Determine the (X, Y) coordinate at the center of the cell enclosing the given text.  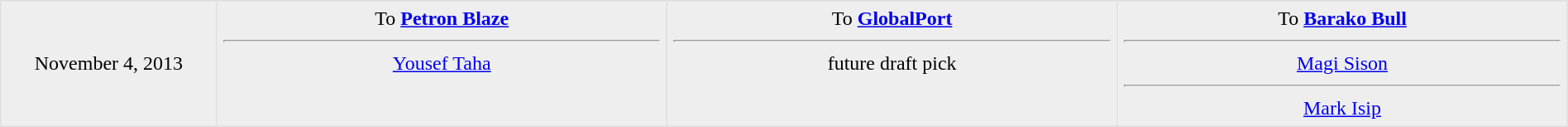
To Petron BlazeYousef Taha (442, 64)
To Barako BullMagi Sison Mark Isip (1342, 64)
November 4, 2013 (109, 64)
To GlobalPortfuture draft pick (892, 64)
